Extract the (x, y) coordinate from the center of the cell holding the provided text.  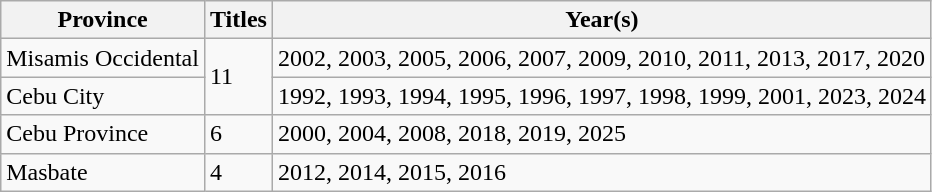
Cebu City (103, 96)
Misamis Occidental (103, 58)
4 (238, 172)
Titles (238, 20)
1992, 1993, 1994, 1995, 1996, 1997, 1998, 1999, 2001, 2023, 2024 (602, 96)
Masbate (103, 172)
2002, 2003, 2005, 2006, 2007, 2009, 2010, 2011, 2013, 2017, 2020 (602, 58)
Year(s) (602, 20)
Province (103, 20)
Cebu Province (103, 134)
11 (238, 77)
2012, 2014, 2015, 2016 (602, 172)
2000, 2004, 2008, 2018, 2019, 2025 (602, 134)
6 (238, 134)
